From the cell containing the given text, extract its center point as [X, Y] coordinate. 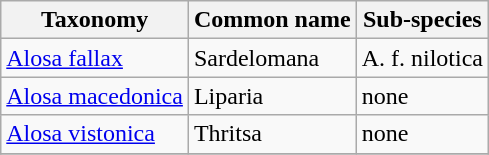
Thritsa [272, 134]
Sardelomana [272, 58]
Taxonomy [95, 20]
Common name [272, 20]
A. f. nilotica [422, 58]
Alosa macedonica [95, 96]
Alosa fallax [95, 58]
Liparia [272, 96]
Alosa vistonica [95, 134]
Sub-species [422, 20]
